Identify which cell holds the provided text, then report its (X, Y) central coordinate. 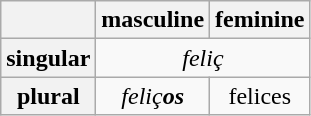
plural (48, 96)
feliç (203, 58)
singular (48, 58)
masculine (153, 20)
felices (260, 96)
feminine (260, 20)
feliços (153, 96)
